Detect which cell encompasses the target text, then output its [x, y] center coordinate. 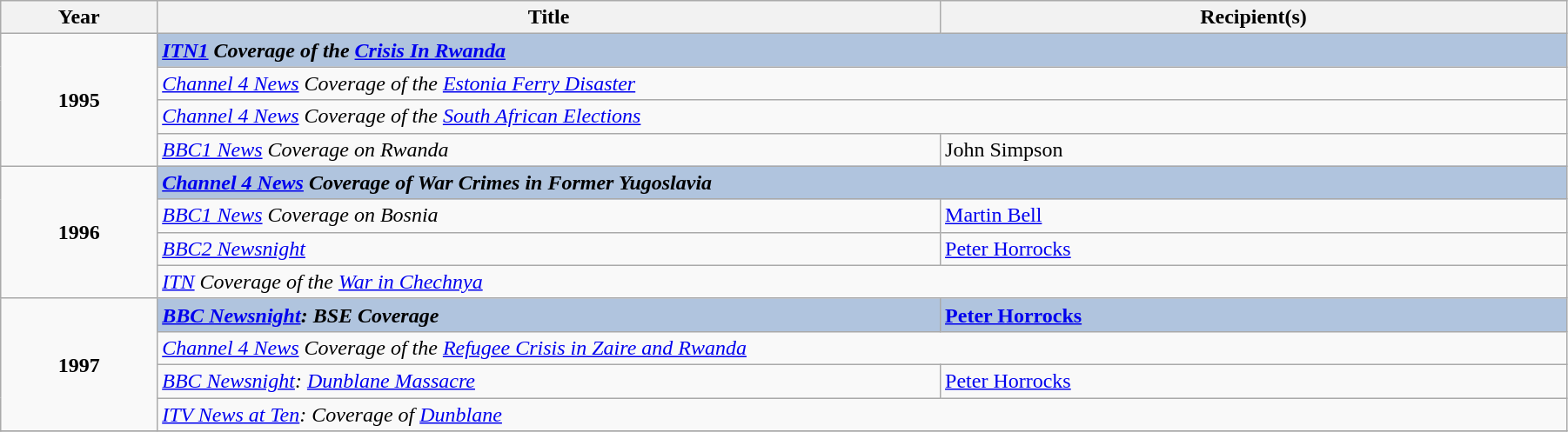
Year [79, 17]
ITN Coverage of the War in Chechnya [862, 282]
Recipient(s) [1254, 17]
BBC2 Newsnight [549, 249]
BBC Newsnight: BSE Coverage [549, 315]
Channel 4 News Coverage of the Estonia Ferry Disaster [862, 83]
ITN1 Coverage of the Crisis In Rwanda [862, 50]
Martin Bell [1254, 216]
1995 [79, 100]
BBC1 News Coverage on Bosnia [549, 216]
BBC1 News Coverage on Rwanda [549, 150]
Channel 4 News Coverage of the South African Elections [862, 116]
1996 [79, 232]
Title [549, 17]
John Simpson [1254, 150]
Channel 4 News Coverage of the Refugee Crisis in Zaire and Rwanda [862, 348]
Channel 4 News Coverage of War Crimes in Former Yugoslavia [862, 183]
BBC Newsnight: Dunblane Massacre [549, 381]
ITV News at Ten: Coverage of Dunblane [862, 415]
1997 [79, 364]
